Capture the cell that displays the provided text and extract its [X, Y] central coordinate. 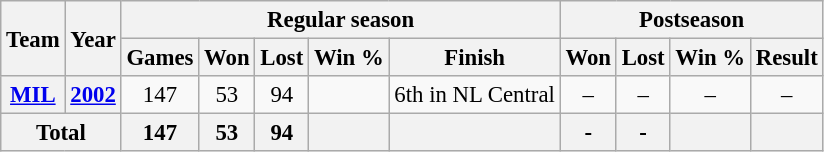
Regular season [340, 20]
Total [61, 133]
6th in NL Central [474, 95]
Team [33, 38]
Result [786, 58]
Postseason [692, 20]
2002 [93, 95]
MIL [33, 95]
Games [160, 58]
Finish [474, 58]
Year [93, 38]
